Return the (X, Y) coordinate for the center point of the cell that contains the specified text.  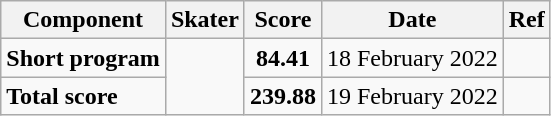
Component (84, 20)
Date (412, 20)
Skater (204, 20)
19 February 2022 (412, 96)
239.88 (282, 96)
18 February 2022 (412, 58)
Score (282, 20)
Short program (84, 58)
84.41 (282, 58)
Ref (526, 20)
Total score (84, 96)
